Detect which cell encompasses the target text, then output its (x, y) center coordinate. 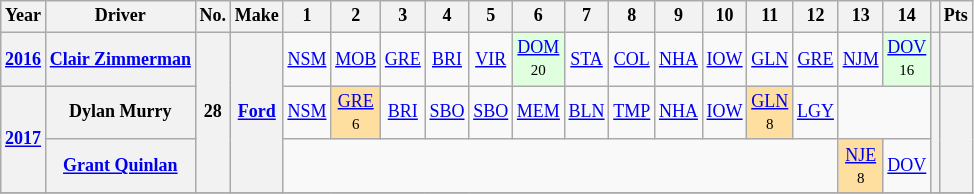
1 (307, 16)
LGY (816, 113)
No. (212, 16)
8 (632, 16)
13 (860, 16)
2016 (24, 59)
DOV16 (907, 59)
2 (356, 16)
6 (539, 16)
MEM (539, 113)
BLN (586, 113)
12 (816, 16)
4 (447, 16)
Make (256, 16)
COL (632, 59)
Clair Zimmerman (120, 59)
Pts (956, 16)
VIR (491, 59)
TMP (632, 113)
DOV (907, 166)
Driver (120, 16)
9 (679, 16)
GRE6 (356, 113)
DOM20 (539, 59)
5 (491, 16)
STA (586, 59)
11 (770, 16)
10 (724, 16)
Grant Quinlan (120, 166)
2017 (24, 140)
28 (212, 112)
MOB (356, 59)
NJE8 (860, 166)
7 (586, 16)
GLN8 (770, 113)
14 (907, 16)
Year (24, 16)
GLN (770, 59)
NJM (860, 59)
3 (402, 16)
Dylan Murry (120, 113)
Ford (256, 112)
